Capture the cell that displays the provided text and extract its (x, y) central coordinate. 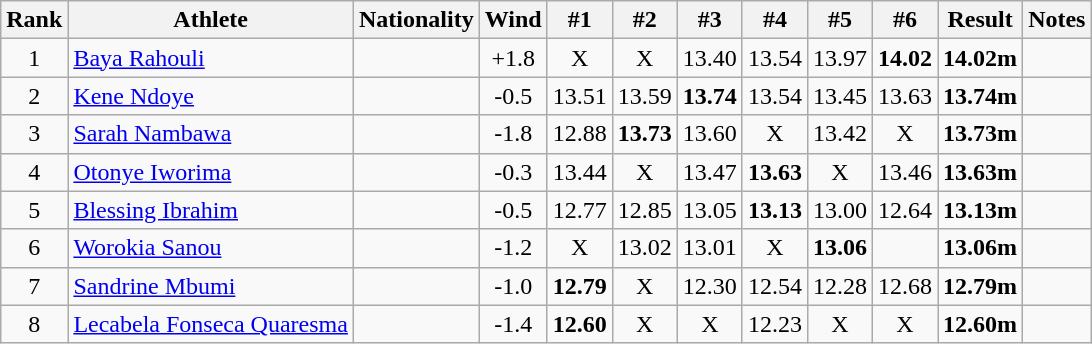
12.28 (840, 286)
#1 (580, 20)
12.23 (774, 324)
13.97 (840, 58)
13.51 (580, 96)
13.02 (644, 248)
-1.4 (513, 324)
Sarah Nambawa (211, 134)
Kene Ndoye (211, 96)
6 (34, 248)
14.02 (904, 58)
13.46 (904, 172)
13.74m (980, 96)
1 (34, 58)
13.00 (840, 210)
Lecabela Fonseca Quaresma (211, 324)
Baya Rahouli (211, 58)
13.40 (710, 58)
#2 (644, 20)
12.54 (774, 286)
Nationality (416, 20)
#6 (904, 20)
-1.0 (513, 286)
-0.3 (513, 172)
#4 (774, 20)
#5 (840, 20)
13.13 (774, 210)
13.63m (980, 172)
Worokia Sanou (211, 248)
Otonye Iworima (211, 172)
-1.2 (513, 248)
13.47 (710, 172)
Blessing Ibrahim (211, 210)
12.64 (904, 210)
13.06 (840, 248)
12.60 (580, 324)
3 (34, 134)
Sandrine Mbumi (211, 286)
13.01 (710, 248)
12.77 (580, 210)
13.45 (840, 96)
12.88 (580, 134)
12.60m (980, 324)
13.60 (710, 134)
13.13m (980, 210)
12.79 (580, 286)
4 (34, 172)
12.85 (644, 210)
12.30 (710, 286)
Athlete (211, 20)
7 (34, 286)
13.74 (710, 96)
Result (980, 20)
13.73m (980, 134)
Rank (34, 20)
-1.8 (513, 134)
13.05 (710, 210)
+1.8 (513, 58)
#3 (710, 20)
13.59 (644, 96)
2 (34, 96)
12.79m (980, 286)
13.42 (840, 134)
14.02m (980, 58)
13.06m (980, 248)
13.44 (580, 172)
5 (34, 210)
13.73 (644, 134)
Wind (513, 20)
12.68 (904, 286)
Notes (1057, 20)
8 (34, 324)
